For the text-containing cell, return its midpoint in (X, Y) coordinate format. 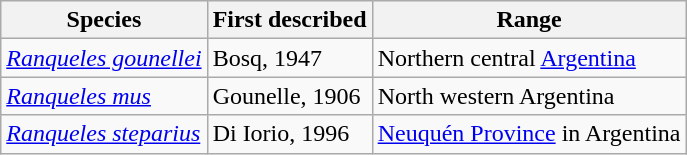
Di Iorio, 1996 (290, 134)
North western Argentina (529, 96)
Neuquén Province in Argentina (529, 134)
Ranqueles gounellei (104, 58)
Bosq, 1947 (290, 58)
Species (104, 20)
Range (529, 20)
Northern central Argentina (529, 58)
Ranqueles mus (104, 96)
First described (290, 20)
Ranqueles steparius (104, 134)
Gounelle, 1906 (290, 96)
